Return the (x, y) coordinate for the center point of the cell that contains the specified text.  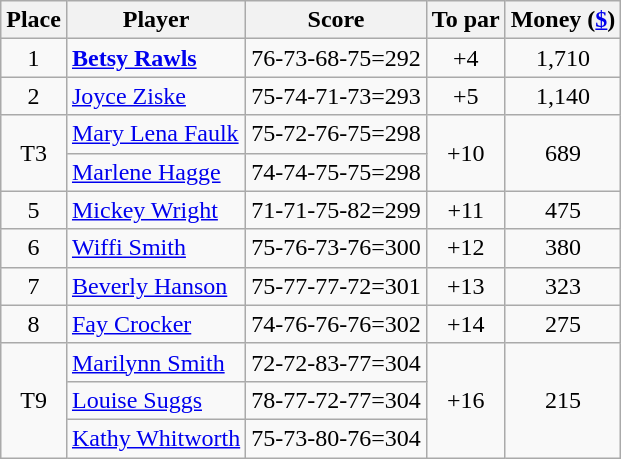
Score (336, 20)
380 (563, 248)
+10 (466, 153)
475 (563, 210)
215 (563, 400)
Wiffi Smith (156, 248)
74-74-75-75=298 (336, 172)
72-72-83-77=304 (336, 362)
76-73-68-75=292 (336, 58)
+12 (466, 248)
75-74-71-73=293 (336, 96)
2 (34, 96)
+13 (466, 286)
323 (563, 286)
275 (563, 324)
689 (563, 153)
5 (34, 210)
Joyce Ziske (156, 96)
+5 (466, 96)
Marlene Hagge (156, 172)
+16 (466, 400)
Betsy Rawls (156, 58)
78-77-72-77=304 (336, 400)
Beverly Hanson (156, 286)
71-71-75-82=299 (336, 210)
T3 (34, 153)
1,710 (563, 58)
8 (34, 324)
+4 (466, 58)
Fay Crocker (156, 324)
74-76-76-76=302 (336, 324)
Money ($) (563, 20)
T9 (34, 400)
Kathy Whitworth (156, 438)
75-72-76-75=298 (336, 134)
Player (156, 20)
1,140 (563, 96)
7 (34, 286)
Place (34, 20)
Mary Lena Faulk (156, 134)
Mickey Wright (156, 210)
Marilynn Smith (156, 362)
75-73-80-76=304 (336, 438)
6 (34, 248)
+14 (466, 324)
1 (34, 58)
To par (466, 20)
Louise Suggs (156, 400)
+11 (466, 210)
75-77-77-72=301 (336, 286)
75-76-73-76=300 (336, 248)
